Provide the [x, y] coordinate of the cell's center where the given text is located.  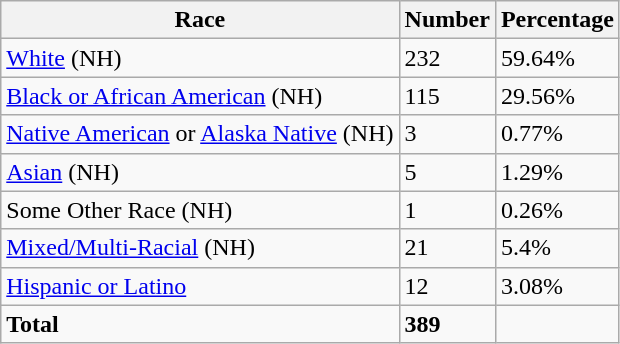
0.26% [557, 210]
Native American or Alaska Native (NH) [200, 134]
5.4% [557, 248]
115 [447, 96]
Race [200, 20]
59.64% [557, 58]
Number [447, 20]
Asian (NH) [200, 172]
232 [447, 58]
Black or African American (NH) [200, 96]
21 [447, 248]
3 [447, 134]
0.77% [557, 134]
Some Other Race (NH) [200, 210]
White (NH) [200, 58]
Percentage [557, 20]
1 [447, 210]
3.08% [557, 286]
12 [447, 286]
1.29% [557, 172]
Total [200, 324]
Hispanic or Latino [200, 286]
29.56% [557, 96]
5 [447, 172]
Mixed/Multi-Racial (NH) [200, 248]
389 [447, 324]
